Locate the cell with the specified text and output its (X, Y) center coordinate. 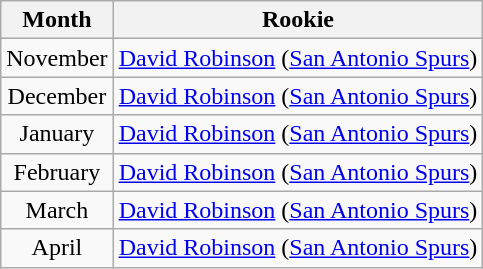
Month (57, 20)
November (57, 58)
December (57, 96)
Rookie (298, 20)
January (57, 134)
March (57, 210)
February (57, 172)
April (57, 248)
